Return the (X, Y) coordinate for the center point of the cell that contains the specified text.  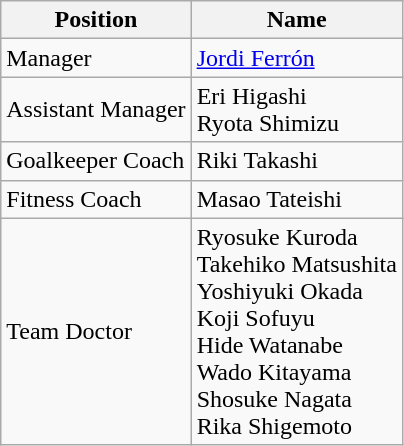
Jordi Ferrón (296, 58)
Position (96, 20)
Assistant Manager (96, 110)
Masao Tateishi (296, 199)
Name (296, 20)
Team Doctor (96, 332)
Manager (96, 58)
Goalkeeper Coach (96, 161)
Riki Takashi (296, 161)
Fitness Coach (96, 199)
Ryosuke Kuroda Takehiko Matsushita Yoshiyuki Okada Koji Sofuyu Hide Watanabe Wado Kitayama Shosuke Nagata Rika Shigemoto (296, 332)
Eri Higashi Ryota Shimizu (296, 110)
